Identify which cell holds the provided text, then report its (X, Y) central coordinate. 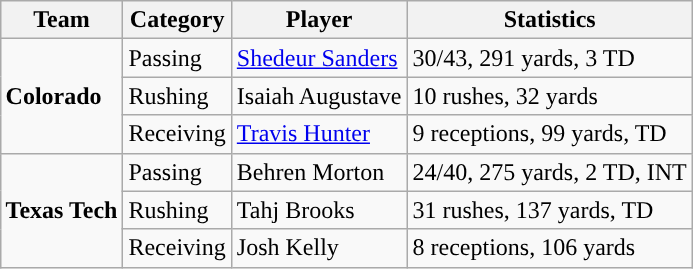
Behren Morton (319, 172)
Travis Hunter (319, 134)
Player (319, 20)
30/43, 291 yards, 3 TD (550, 58)
Josh Kelly (319, 248)
Category (177, 20)
31 rushes, 137 yards, TD (550, 210)
24/40, 275 yards, 2 TD, INT (550, 172)
Colorado (62, 96)
10 rushes, 32 yards (550, 96)
9 receptions, 99 yards, TD (550, 134)
Tahj Brooks (319, 210)
Statistics (550, 20)
Isaiah Augustave (319, 96)
Shedeur Sanders (319, 58)
Team (62, 20)
Texas Tech (62, 210)
8 receptions, 106 yards (550, 248)
